Capture the cell that displays the provided text and extract its (X, Y) central coordinate. 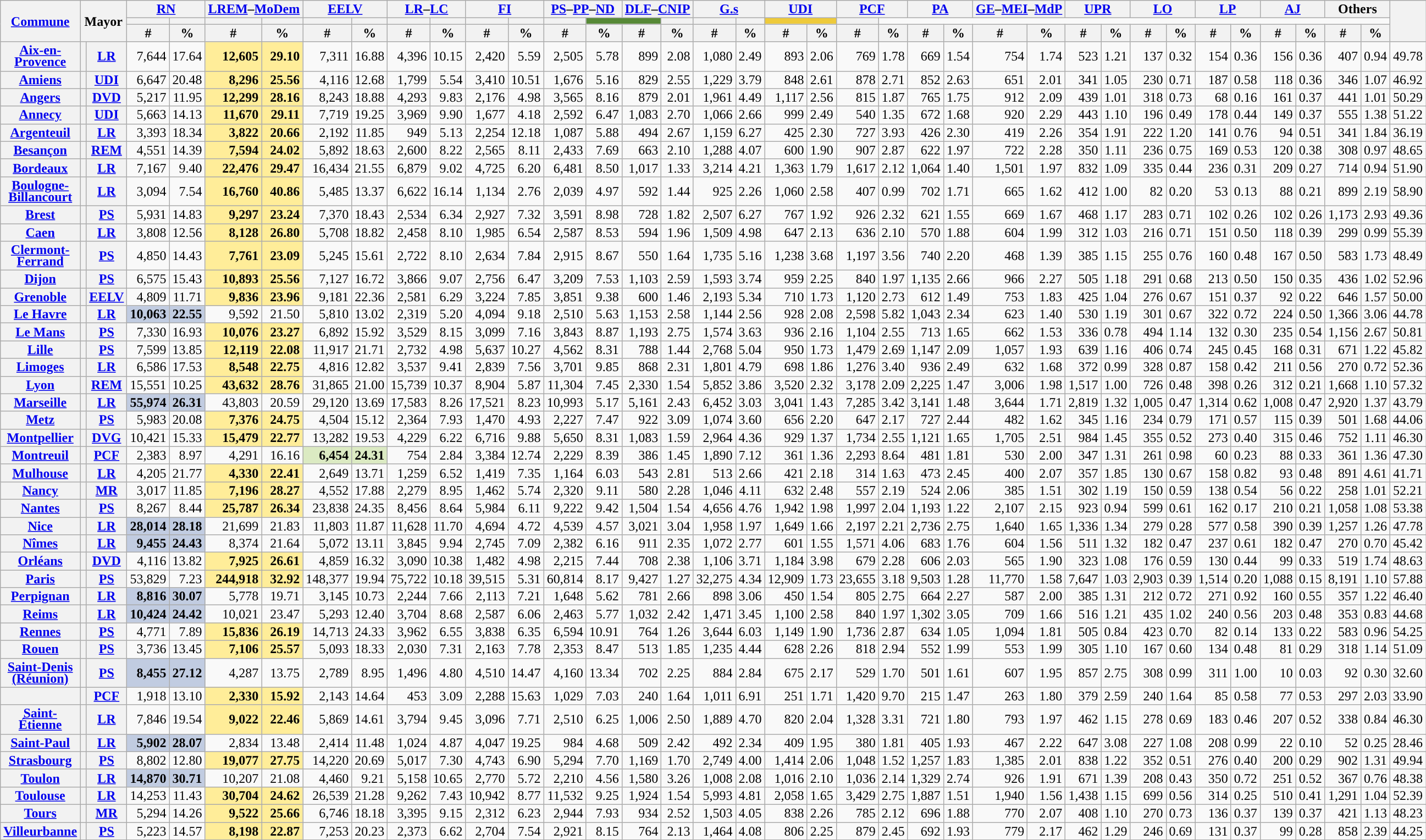
7.45 (604, 385)
0.38 (1311, 150)
9.70 (893, 696)
Clermont-Ferrand (41, 256)
1.57 (1375, 297)
7.89 (187, 632)
1.09 (1116, 168)
728 (641, 214)
11.48 (369, 743)
7.56 (526, 367)
0.62 (1246, 402)
8.11 (526, 150)
9.07 (447, 279)
46.40 (1408, 596)
788 (641, 350)
28.76 (283, 385)
779 (999, 831)
3,969 (409, 115)
672 (926, 115)
436 (1342, 279)
601 (786, 544)
925 (715, 191)
11,532 (565, 795)
4.06 (893, 544)
1,438 (1083, 795)
8.50 (604, 168)
2,505 (565, 56)
156 (1278, 56)
10,993 (565, 402)
4,656 (715, 508)
26.34 (283, 508)
4.81 (750, 795)
24.43 (187, 544)
PA (940, 9)
1,291 (1342, 795)
13.69 (369, 402)
Mulhouse (41, 473)
2,634 (487, 256)
178 (1213, 115)
21.00 (369, 385)
878 (858, 80)
372 (1083, 367)
8,198 (233, 831)
7.69 (604, 150)
11,670 (233, 115)
4,504 (328, 420)
0.35 (1311, 279)
5,993 (715, 795)
2,227 (565, 420)
2,507 (715, 214)
1,470 (487, 420)
781 (641, 596)
258 (1342, 490)
1,509 (715, 232)
26.31 (187, 402)
1.43 (821, 402)
2.43 (677, 402)
176 (1148, 561)
1.53 (1047, 332)
1,173 (1342, 214)
1.76 (958, 544)
4,816 (328, 367)
4.18 (526, 115)
2,592 (565, 115)
848 (786, 80)
1,259 (409, 473)
390 (1278, 526)
9,297 (233, 214)
30,704 (233, 795)
1,503 (715, 813)
419 (999, 132)
14,713 (328, 632)
1,149 (786, 632)
25.66 (283, 813)
20.48 (187, 80)
8.17 (604, 579)
2.63 (958, 80)
24.33 (369, 632)
14.43 (187, 256)
23,838 (328, 508)
9,455 (148, 544)
1,121 (926, 438)
2,373 (409, 831)
2,745 (487, 544)
4.49 (750, 97)
261 (1148, 455)
5.78 (604, 56)
920 (999, 115)
8,802 (148, 760)
1.78 (893, 56)
0.17 (1246, 508)
911 (641, 544)
352 (1148, 760)
48.38 (1408, 778)
1,288 (715, 150)
2,058 (786, 795)
2.22 (1047, 743)
398 (1213, 385)
577 (1213, 526)
338 (1342, 719)
2,319 (409, 314)
2.61 (821, 80)
315 (1278, 438)
9.45 (447, 719)
21.28 (369, 795)
1,238 (786, 256)
3,017 (148, 490)
1.49 (958, 297)
1,924 (641, 795)
15.43 (187, 279)
Saint-Paul (41, 743)
3,529 (409, 332)
43.79 (1408, 402)
516 (1083, 614)
Lyon (41, 385)
4,694 (487, 526)
852 (926, 80)
14.83 (187, 214)
1,024 (409, 743)
923 (1083, 508)
302 (1083, 490)
2,215 (565, 561)
21.64 (283, 544)
663 (641, 150)
1.86 (821, 367)
28.18 (187, 526)
3.18 (893, 579)
722 (999, 150)
709 (999, 614)
187 (1213, 80)
12.74 (526, 455)
14,253 (148, 795)
Aix-en-Provence (41, 56)
9.15 (447, 813)
10.37 (447, 385)
6.35 (526, 632)
0.03 (1311, 673)
12.80 (187, 760)
234 (1148, 420)
699 (1148, 795)
1,120 (858, 297)
1,064 (926, 168)
44.25 (1408, 831)
48.65 (1408, 150)
1,580 (641, 778)
2,312 (487, 813)
2,722 (409, 256)
115 (1278, 420)
13.82 (187, 561)
10.15 (447, 56)
529 (858, 673)
51.90 (1408, 168)
4,850 (148, 256)
20.23 (369, 831)
Nantes (41, 508)
11,803 (328, 526)
24.02 (283, 150)
2,770 (487, 778)
6.54 (526, 232)
406 (1148, 350)
2.39 (1375, 831)
2,458 (409, 232)
1,676 (565, 80)
Nice (41, 526)
15,836 (233, 632)
7,594 (233, 150)
60 (1213, 455)
4.21 (750, 168)
1.34 (1116, 526)
912 (999, 97)
1.20 (1181, 132)
203 (1278, 614)
14.57 (187, 831)
379 (1083, 696)
1,080 (715, 56)
0.57 (1246, 420)
4.34 (750, 579)
8,243 (328, 97)
15.63 (526, 696)
354 (1083, 132)
922 (641, 420)
441 (1342, 97)
5,223 (148, 831)
5,650 (565, 438)
1,229 (715, 80)
2.70 (677, 115)
210 (1278, 508)
509 (641, 743)
138 (1213, 490)
9,592 (233, 314)
55,974 (148, 402)
311 (1213, 673)
1,036 (858, 778)
10,021 (233, 614)
2,756 (487, 279)
4,743 (487, 760)
9.88 (526, 438)
6.25 (604, 719)
149 (1278, 115)
0.45 (1246, 350)
347 (1083, 455)
3,178 (858, 385)
3,021 (641, 526)
10 (1278, 673)
7.44 (604, 561)
21,699 (233, 526)
8,455 (148, 673)
9.21 (369, 778)
2.48 (821, 490)
UPR (1098, 9)
1,997 (858, 508)
552 (926, 649)
235 (1278, 332)
Limoges (41, 367)
1,890 (715, 455)
3.31 (893, 719)
580 (641, 490)
0.83 (1375, 614)
3.26 (677, 778)
3.05 (958, 614)
4.11 (750, 490)
24.62 (283, 795)
10.25 (187, 385)
17,583 (409, 402)
3,393 (148, 132)
1,005 (1148, 402)
3,520 (786, 385)
Le Mans (41, 332)
18.34 (187, 132)
3,701 (565, 367)
1,329 (926, 778)
48.49 (1408, 256)
36.19 (1408, 132)
20.66 (283, 132)
2.74 (958, 778)
2.16 (821, 332)
245 (1213, 350)
482 (999, 420)
2.14 (893, 778)
1,011 (715, 696)
2,414 (328, 743)
714 (1342, 168)
Strasbourg (41, 760)
14,870 (148, 778)
3,565 (565, 97)
0.49 (1181, 115)
450 (786, 596)
31,865 (328, 385)
56 (1278, 490)
29,120 (328, 402)
2,229 (565, 455)
0.10 (1311, 743)
1,197 (858, 256)
15,739 (409, 385)
467 (999, 743)
51.22 (1408, 115)
23,655 (858, 579)
1,736 (858, 632)
1.67 (1047, 214)
612 (926, 297)
3,851 (565, 297)
14.61 (369, 719)
4.07 (750, 150)
1,462 (487, 490)
0.79 (1181, 420)
0.92 (1246, 596)
40.86 (283, 191)
423 (1148, 632)
0.16 (1246, 97)
0.96 (1375, 632)
50.00 (1408, 297)
345 (1083, 420)
28,014 (148, 526)
857 (1083, 673)
7,196 (233, 490)
8,548 (233, 367)
5.13 (447, 132)
1,918 (148, 696)
0.74 (1181, 350)
2,193 (715, 297)
15,479 (233, 438)
9,181 (328, 297)
4,460 (328, 778)
0.32 (1181, 56)
32.92 (283, 579)
543 (641, 473)
9.85 (604, 367)
9.25 (604, 795)
6.29 (447, 297)
2,383 (148, 455)
6.16 (604, 544)
1,159 (715, 132)
224 (1278, 314)
0.60 (1181, 649)
2.94 (893, 649)
16.93 (187, 332)
1,029 (565, 696)
710 (786, 297)
9.94 (447, 544)
1.35 (893, 115)
3,094 (148, 191)
1.48 (958, 402)
16.32 (369, 561)
Marseille (41, 402)
1.52 (893, 760)
4.05 (750, 813)
10,076 (233, 332)
1,517 (1083, 385)
5,217 (148, 97)
1,414 (786, 760)
4,551 (148, 150)
15,551 (148, 385)
405 (926, 743)
3,090 (409, 561)
48.63 (1408, 561)
50.81 (1408, 332)
53,829 (148, 579)
524 (926, 490)
322 (1213, 314)
1,504 (641, 508)
1.61 (958, 673)
683 (926, 544)
3.93 (893, 132)
6,586 (148, 367)
815 (858, 97)
Montreuil (41, 455)
4.97 (604, 191)
5,293 (328, 614)
1.96 (677, 232)
22.55 (187, 314)
1,103 (641, 279)
50.29 (1408, 97)
8,191 (1342, 579)
1.79 (821, 168)
3,410 (487, 80)
1.29 (1116, 831)
2,279 (409, 490)
9.11 (604, 490)
607 (999, 673)
22.41 (283, 473)
1,144 (715, 314)
9,262 (409, 795)
297 (1342, 696)
409 (786, 743)
999 (786, 115)
439 (1083, 97)
3,145 (328, 596)
32.60 (1408, 673)
33.90 (1408, 696)
1,668 (1342, 385)
132 (1213, 332)
8,374 (233, 544)
216 (1148, 232)
2,288 (487, 696)
283 (1148, 214)
60,814 (565, 579)
3,096 (487, 719)
51.09 (1408, 649)
22,476 (233, 168)
Boulogne-Billancourt (41, 191)
0.78 (1116, 332)
Lille (41, 350)
0.55 (1311, 596)
3.42 (893, 402)
1,735 (715, 256)
1,087 (565, 132)
1,385 (999, 760)
1.84 (1375, 132)
10,207 (233, 778)
1,336 (1083, 526)
7,370 (328, 214)
769 (858, 56)
1,593 (715, 279)
3.98 (821, 561)
2,030 (409, 649)
646 (1342, 297)
473 (926, 473)
753 (999, 297)
6,622 (409, 191)
1,017 (641, 168)
1,066 (715, 115)
9.02 (447, 168)
5.63 (604, 314)
380 (858, 743)
1.13 (1375, 813)
1,134 (487, 191)
4,229 (409, 438)
4,725 (487, 168)
26,539 (328, 795)
1,302 (926, 614)
291 (1148, 279)
752 (1342, 438)
4.57 (604, 526)
907 (858, 150)
207 (1278, 719)
26.61 (283, 561)
2,534 (409, 214)
6.23 (526, 813)
16,434 (328, 168)
13.37 (369, 191)
2,244 (409, 596)
Besançon (41, 150)
Toulouse (41, 795)
2,598 (858, 314)
4.80 (447, 673)
2,903 (1148, 579)
24.35 (369, 508)
57.32 (1408, 385)
1,058 (1342, 508)
858 (1342, 831)
Brest (41, 214)
4.61 (1375, 473)
656 (786, 420)
2.73 (893, 297)
43,632 (233, 385)
0.27 (1311, 168)
570 (926, 232)
18.82 (369, 232)
2,320 (565, 490)
4.00 (750, 760)
1,106 (715, 561)
9,427 (641, 579)
553 (999, 649)
898 (715, 596)
20.59 (283, 402)
1,048 (858, 760)
279 (1148, 526)
2,768 (715, 350)
131 (1213, 831)
21.55 (369, 168)
2.18 (821, 473)
3.71 (750, 561)
1,043 (926, 314)
9.40 (187, 168)
3,794 (409, 719)
7.53 (604, 279)
868 (641, 367)
10.65 (447, 778)
299 (1342, 232)
2,565 (487, 150)
5,663 (148, 115)
523 (1083, 56)
2.76 (526, 191)
196 (1148, 115)
696 (926, 813)
9.42 (604, 508)
6,594 (565, 632)
5.87 (526, 385)
510 (1278, 795)
1,640 (999, 526)
246 (1148, 831)
15.33 (187, 438)
336 (1083, 332)
3.45 (750, 614)
4,293 (409, 97)
FI (505, 9)
1,046 (715, 490)
41.71 (1408, 473)
1.17 (1116, 214)
1,057 (999, 350)
7,647 (1083, 579)
818 (858, 649)
215 (926, 696)
2.21 (893, 526)
3,395 (409, 813)
DVG (107, 438)
5.34 (750, 297)
3,822 (233, 132)
1,153 (641, 314)
1,617 (858, 168)
3,141 (926, 402)
3,099 (487, 332)
305 (1083, 649)
2.29 (1047, 115)
17.64 (187, 56)
8.77 (526, 795)
1,072 (715, 544)
5,245 (328, 256)
12.18 (526, 132)
8,128 (233, 232)
1.46 (677, 297)
8,267 (148, 508)
400 (999, 473)
1.38 (1375, 115)
211 (1278, 367)
740 (926, 256)
11,917 (328, 350)
1,496 (409, 673)
10,424 (148, 614)
5.31 (526, 579)
162 (1213, 508)
29.11 (283, 115)
481 (926, 455)
949 (409, 132)
1.82 (677, 214)
RN (166, 9)
8,296 (233, 80)
1,314 (1213, 402)
2.69 (893, 350)
10.51 (526, 80)
355 (1148, 438)
664 (926, 596)
18.88 (369, 97)
14,220 (328, 760)
9,522 (233, 813)
14.64 (369, 696)
PS–PP–ND (583, 9)
770 (999, 813)
1,571 (858, 544)
2,839 (487, 367)
492 (715, 743)
328 (1148, 367)
Le Havre (41, 314)
1.87 (893, 97)
22.08 (283, 350)
0.23 (1246, 455)
255 (1148, 256)
9,836 (233, 297)
2,704 (487, 831)
698 (786, 367)
44.68 (1408, 614)
1,649 (786, 526)
19.53 (369, 438)
9.38 (604, 297)
200 (1278, 760)
LREM–MoDem (254, 9)
679 (858, 561)
8,456 (409, 508)
12,119 (233, 350)
Commune (41, 21)
4,330 (233, 473)
1,276 (858, 367)
5,017 (409, 760)
22.87 (283, 831)
Paris (41, 579)
14.39 (187, 150)
Others (1357, 9)
3,704 (409, 614)
120 (1278, 150)
5.59 (526, 56)
6,892 (328, 332)
15.61 (369, 256)
15.12 (369, 420)
27.12 (187, 673)
1,164 (565, 473)
692 (926, 831)
5.77 (604, 614)
1,088 (1278, 579)
708 (641, 561)
3,209 (565, 279)
2.44 (958, 420)
606 (926, 561)
39,515 (487, 579)
7.43 (447, 795)
93 (1278, 473)
DLF–CNIP (657, 9)
0.42 (1246, 367)
2,293 (858, 455)
2,225 (926, 385)
5,983 (148, 420)
2,944 (565, 813)
4,562 (565, 350)
58.90 (1408, 191)
1,985 (487, 232)
6,452 (715, 402)
19.54 (187, 719)
244,918 (233, 579)
1,060 (786, 191)
7.78 (526, 649)
1,235 (715, 649)
6.20 (526, 168)
4.68 (604, 743)
2.50 (677, 719)
3,537 (409, 367)
1,574 (715, 332)
8,904 (487, 385)
21.50 (283, 314)
1.33 (677, 168)
22 (1278, 743)
Villeurbanne (41, 831)
0.75 (1181, 150)
11,628 (409, 526)
8.87 (604, 332)
9,022 (233, 719)
1,705 (999, 438)
6,746 (328, 813)
4.93 (526, 420)
1,501 (999, 168)
5.04 (750, 350)
511 (1083, 544)
8.16 (604, 97)
5,902 (148, 743)
335 (1148, 168)
1,799 (409, 80)
227 (1148, 743)
22.77 (283, 438)
7.16 (526, 332)
3,866 (409, 279)
367 (1342, 778)
3.79 (750, 80)
4.79 (750, 367)
22.46 (283, 719)
1,016 (786, 778)
49.78 (1408, 56)
Grenoble (41, 297)
171 (1213, 420)
7,925 (233, 561)
1,169 (641, 760)
Perpignan (41, 596)
25,787 (233, 508)
2,113 (487, 596)
651 (999, 80)
7.84 (526, 256)
7.71 (526, 719)
7,644 (148, 56)
8.22 (447, 150)
8.53 (604, 232)
133 (1278, 632)
1,006 (641, 719)
8.98 (604, 214)
7.23 (187, 579)
16,760 (233, 191)
8.47 (604, 649)
3,429 (858, 795)
263 (999, 696)
412 (1083, 191)
29.47 (283, 168)
6.91 (750, 696)
9.83 (447, 97)
81 (1278, 649)
3,006 (999, 385)
4,094 (487, 314)
5,637 (487, 350)
19.71 (283, 596)
237 (1213, 544)
1.58 (1047, 579)
5,093 (328, 649)
2,749 (715, 760)
6.52 (447, 473)
966 (999, 279)
5.88 (604, 132)
2,353 (565, 649)
28.46 (1408, 743)
7.32 (526, 214)
Annecy (41, 115)
26.80 (283, 232)
32,275 (715, 579)
550 (641, 256)
7,285 (858, 402)
7,330 (148, 332)
636 (858, 232)
634 (926, 632)
24.42 (187, 614)
1.07 (1375, 80)
24.75 (283, 420)
7,599 (148, 350)
893 (786, 56)
6.06 (526, 614)
2,789 (328, 673)
G.s (729, 9)
154 (1213, 56)
5,072 (328, 544)
5.82 (893, 314)
13.85 (187, 350)
5.54 (447, 80)
8.67 (604, 256)
4,287 (233, 673)
168 (1278, 350)
8.23 (526, 402)
9.41 (447, 367)
141 (1213, 132)
721 (926, 719)
4.44 (750, 649)
2.93 (1375, 214)
6,879 (409, 168)
587 (999, 596)
169 (1213, 150)
LP (1228, 9)
213 (1213, 279)
19.94 (369, 579)
7.35 (526, 473)
765 (926, 97)
10.91 (604, 632)
7,761 (233, 256)
928 (786, 314)
959 (786, 279)
884 (715, 673)
2,197 (858, 526)
2,649 (328, 473)
6.55 (447, 632)
7,253 (328, 831)
2,463 (565, 614)
2,927 (487, 214)
2,210 (565, 778)
Reims (41, 614)
1,419 (487, 473)
10.73 (369, 596)
4.56 (604, 778)
628 (786, 649)
2,819 (1083, 402)
2,382 (565, 544)
2,964 (715, 438)
0.15 (1311, 579)
1.18 (1116, 279)
7.21 (526, 596)
5,984 (487, 508)
1.28 (958, 579)
5.72 (526, 778)
148,377 (328, 579)
Metz (41, 420)
273 (1213, 438)
4,859 (328, 561)
6.90 (526, 760)
4,205 (148, 473)
2,039 (565, 191)
5,708 (328, 232)
1.75 (958, 97)
0.97 (1375, 150)
1.63 (893, 473)
7,376 (233, 420)
443 (1083, 115)
2.77 (750, 544)
12.40 (369, 614)
1,940 (999, 795)
4.08 (750, 831)
2,581 (409, 297)
9.90 (447, 115)
13.45 (187, 649)
0.13 (1246, 191)
28.27 (283, 490)
10.18 (447, 579)
4.70 (750, 719)
9,503 (926, 579)
6,647 (148, 80)
7.47 (604, 420)
137 (1148, 56)
2.31 (677, 367)
LR–LC (427, 9)
832 (1083, 168)
3,591 (565, 214)
5.74 (526, 490)
0.82 (1246, 473)
14.13 (187, 115)
1.59 (677, 438)
2,732 (409, 350)
2,915 (565, 256)
4,396 (409, 56)
12,299 (233, 97)
2.71 (893, 80)
1,032 (641, 614)
3,224 (487, 297)
20.69 (369, 760)
599 (1148, 508)
GE–MEI–MdP (1019, 9)
5.17 (604, 402)
7,167 (148, 168)
29.10 (283, 56)
2,834 (233, 743)
28.16 (283, 97)
820 (786, 719)
12,605 (233, 56)
2,736 (926, 526)
3,808 (148, 232)
5,869 (328, 719)
13.71 (369, 473)
5,852 (715, 385)
10,893 (233, 279)
55.39 (1408, 232)
22.36 (369, 297)
183 (1213, 719)
323 (1083, 561)
1,479 (858, 350)
7.31 (447, 649)
7.85 (526, 297)
6,454 (328, 455)
44.78 (1408, 314)
52 (1342, 743)
10.38 (447, 561)
230 (1148, 80)
8,816 (148, 596)
767 (786, 214)
4,809 (148, 297)
662 (999, 332)
3,214 (715, 168)
3.04 (677, 526)
4,771 (148, 632)
17,521 (487, 402)
Nîmes (41, 544)
212 (1148, 596)
3,041 (786, 402)
7,719 (328, 115)
13,282 (328, 438)
1,889 (715, 719)
2,163 (487, 649)
Argenteuil (41, 132)
793 (999, 719)
12.68 (369, 80)
11.71 (187, 297)
20.08 (187, 420)
5,892 (328, 150)
3,843 (565, 332)
43,803 (233, 402)
16.16 (283, 455)
7.12 (750, 455)
134 (1213, 649)
2,420 (487, 56)
Saint-Étienne (41, 719)
408 (1083, 813)
4.87 (447, 743)
12.82 (369, 367)
49.36 (1408, 214)
665 (999, 191)
21.77 (187, 473)
2,176 (487, 97)
3,838 (487, 632)
47.78 (1408, 526)
6.11 (526, 508)
13.48 (283, 743)
891 (1342, 473)
54.25 (1408, 632)
17.88 (369, 490)
13.02 (369, 314)
1,104 (858, 332)
1,958 (715, 526)
10,063 (148, 314)
4,510 (487, 673)
52.21 (1408, 490)
8.39 (604, 455)
3.68 (821, 256)
2.81 (677, 473)
301 (1148, 314)
13.11 (369, 544)
17.53 (187, 367)
7,846 (148, 719)
57.88 (1408, 579)
1,677 (487, 115)
3.74 (750, 279)
Dijon (41, 279)
271 (1213, 596)
Nancy (41, 490)
8.44 (187, 508)
785 (858, 813)
0.87 (1181, 367)
LO (1163, 9)
18.18 (369, 813)
519 (1342, 561)
18.63 (369, 150)
30.71 (187, 778)
2.38 (677, 561)
1,482 (487, 561)
94 (1278, 132)
3.63 (750, 332)
1,094 (999, 632)
46.92 (1408, 80)
6,481 (565, 168)
48.23 (1408, 813)
75,722 (409, 579)
44.06 (1408, 420)
14.47 (526, 673)
23.96 (283, 297)
7.03 (604, 696)
6,716 (487, 438)
1,074 (715, 420)
555 (1342, 115)
222 (1148, 132)
2,192 (328, 132)
8.68 (447, 614)
7,106 (233, 649)
85 (1213, 696)
2.35 (677, 544)
0.43 (1181, 778)
639 (1083, 350)
6,575 (148, 279)
1,363 (786, 168)
52.96 (1408, 279)
68 (1213, 97)
4,047 (487, 743)
902 (1342, 760)
1,648 (565, 596)
592 (641, 191)
26.19 (283, 632)
52.36 (1408, 367)
540 (858, 115)
3,962 (409, 632)
2,921 (565, 831)
1,734 (858, 438)
623 (999, 314)
5.62 (604, 596)
Rouen (41, 649)
1,328 (858, 719)
23.09 (283, 256)
11.95 (187, 97)
4.76 (750, 508)
0.98 (1181, 455)
10,421 (148, 438)
2,107 (999, 508)
713 (926, 332)
1,366 (1342, 314)
5,485 (328, 191)
AJ (1292, 9)
5,931 (148, 214)
77 (1278, 696)
2,143 (328, 696)
21.71 (369, 350)
Rennes (41, 632)
9.18 (526, 314)
829 (641, 80)
621 (926, 214)
1,420 (858, 696)
28.07 (187, 743)
3,384 (487, 455)
Montpellier (41, 438)
53.38 (1408, 508)
6.34 (447, 214)
1,961 (715, 97)
278 (1148, 719)
1,147 (926, 350)
3.56 (893, 256)
139 (1278, 813)
4,291 (233, 455)
6.22 (447, 438)
2,254 (487, 132)
2.52 (677, 813)
4,539 (565, 526)
1,117 (786, 97)
594 (641, 232)
2,433 (565, 150)
209 (1278, 168)
3.03 (750, 402)
25.57 (283, 649)
4.72 (526, 526)
1.92 (821, 214)
929 (786, 438)
5.20 (447, 314)
49.94 (1408, 760)
3,845 (409, 544)
10,942 (487, 795)
1,184 (786, 561)
45.82 (1408, 350)
24.31 (369, 455)
1,942 (786, 508)
2.51 (1047, 438)
136 (1213, 813)
7.30 (447, 760)
12.56 (187, 232)
22.75 (283, 367)
19,077 (233, 760)
1,100 (786, 614)
557 (858, 490)
3.08 (1116, 743)
7.09 (526, 544)
3.86 (750, 385)
30.07 (187, 596)
934 (641, 813)
1,156 (1342, 332)
23.27 (283, 332)
21.83 (283, 526)
7,311 (328, 56)
Saint-Denis (Réunion) (41, 673)
353 (1342, 614)
1.27 (677, 579)
4,160 (565, 673)
11,304 (565, 385)
Orléans (41, 561)
52.39 (1408, 795)
9,222 (565, 508)
2,920 (1342, 402)
435 (1148, 614)
2.15 (1047, 508)
805 (858, 596)
1,887 (926, 795)
675 (786, 673)
161 (1278, 97)
3,736 (148, 649)
18.33 (369, 649)
21.08 (283, 778)
426 (926, 132)
0.41 (1311, 795)
16.88 (369, 56)
13.10 (187, 696)
Amiens (41, 80)
12,909 (786, 579)
Angers (41, 97)
7,127 (328, 279)
0.14 (1246, 632)
23.47 (283, 614)
53 (1213, 191)
2,364 (409, 420)
5,778 (233, 596)
5,161 (641, 402)
3.60 (750, 420)
1,471 (715, 614)
4,552 (328, 490)
7.70 (604, 760)
7.66 (447, 596)
1,464 (715, 831)
11,770 (999, 579)
47.30 (1408, 455)
Bordeaux (41, 168)
5,158 (409, 778)
726 (1148, 385)
1,801 (715, 367)
Toulon (41, 778)
1,514 (1213, 579)
1,135 (926, 279)
950 (786, 350)
18.43 (369, 214)
806 (786, 831)
Caen (41, 232)
5,810 (328, 314)
Mayor (103, 21)
386 (641, 455)
2,600 (409, 150)
453 (409, 696)
16.14 (447, 191)
13.75 (283, 673)
6.62 (447, 831)
622 (926, 150)
4.36 (750, 438)
45.42 (1408, 544)
346 (1342, 80)
14.26 (187, 813)
23.24 (283, 214)
Tours (41, 813)
8.26 (447, 402)
565 (999, 561)
13.34 (604, 673)
8.97 (187, 455)
0.68 (1181, 279)
11.87 (369, 526)
16.72 (369, 279)
3.40 (893, 367)
10.27 (526, 350)
27.75 (283, 760)
11.70 (447, 526)
11.43 (187, 795)
